Find where the given text appears and provide that cell's center as [X, Y] coordinate. 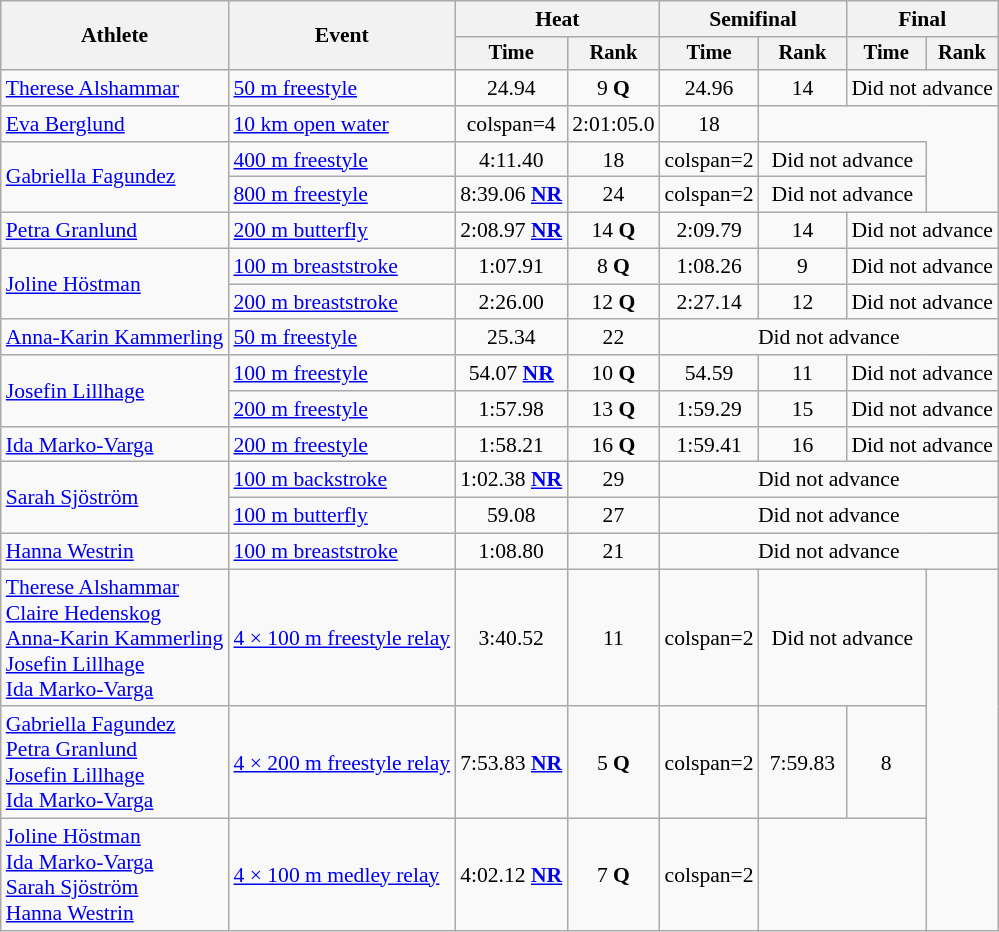
24.94 [511, 88]
16 Q [613, 445]
22 [613, 338]
1:08.80 [511, 552]
2:27.14 [710, 302]
16 [803, 445]
2:01:05.0 [613, 124]
Heat [557, 19]
Athlete [115, 36]
14 Q [613, 231]
1:58.21 [511, 445]
100 m butterfly [342, 516]
Therese AlshammarClaire HedenskogAnna-Karin KammerlingJosefin LillhageIda Marko-Varga [115, 638]
2:09.79 [710, 231]
4:02.12 NR [511, 875]
Final [922, 19]
1:02.38 NR [511, 480]
100 m backstroke [342, 480]
400 m freestyle [342, 160]
Eva Berglund [115, 124]
Josefin Lillhage [115, 390]
10 km open water [342, 124]
1:08.26 [710, 267]
3:40.52 [511, 638]
Anna-Karin Kammerling [115, 338]
21 [613, 552]
54.59 [710, 373]
24.96 [710, 88]
4 × 100 m freestyle relay [342, 638]
54.07 NR [511, 373]
800 m freestyle [342, 195]
25.34 [511, 338]
Petra Granlund [115, 231]
Event [342, 36]
1:59.29 [710, 409]
8:39.06 NR [511, 195]
10 Q [613, 373]
200 m breaststroke [342, 302]
Ida Marko-Varga [115, 445]
2:08.97 NR [511, 231]
Sarah Sjöström [115, 498]
9 [803, 267]
1:07.91 [511, 267]
Gabriella Fagundez [115, 178]
1:59.41 [710, 445]
Joline Höstman [115, 284]
13 Q [613, 409]
Semifinal [754, 19]
Therese Alshammar [115, 88]
2:26.00 [511, 302]
4 × 100 m medley relay [342, 875]
100 m freestyle [342, 373]
8 Q [613, 267]
Joline HöstmanIda Marko-VargaSarah SjöströmHanna Westrin [115, 875]
12 Q [613, 302]
7:53.83 NR [511, 763]
15 [803, 409]
9 Q [613, 88]
7:59.83 [803, 763]
8 [886, 763]
7 Q [613, 875]
12 [803, 302]
colspan=4 [511, 124]
27 [613, 516]
200 m butterfly [342, 231]
29 [613, 480]
4:11.40 [511, 160]
Hanna Westrin [115, 552]
4 × 200 m freestyle relay [342, 763]
Gabriella FagundezPetra GranlundJosefin LillhageIda Marko-Varga [115, 763]
1:57.98 [511, 409]
59.08 [511, 516]
5 Q [613, 763]
24 [613, 195]
